Output the [X, Y] coordinate of the center of the cell containing the given text.  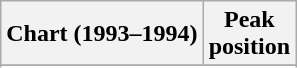
Chart (1993–1994) [102, 34]
Peakposition [249, 34]
